Extract the (X, Y) coordinate from the center of the cell holding the provided text.  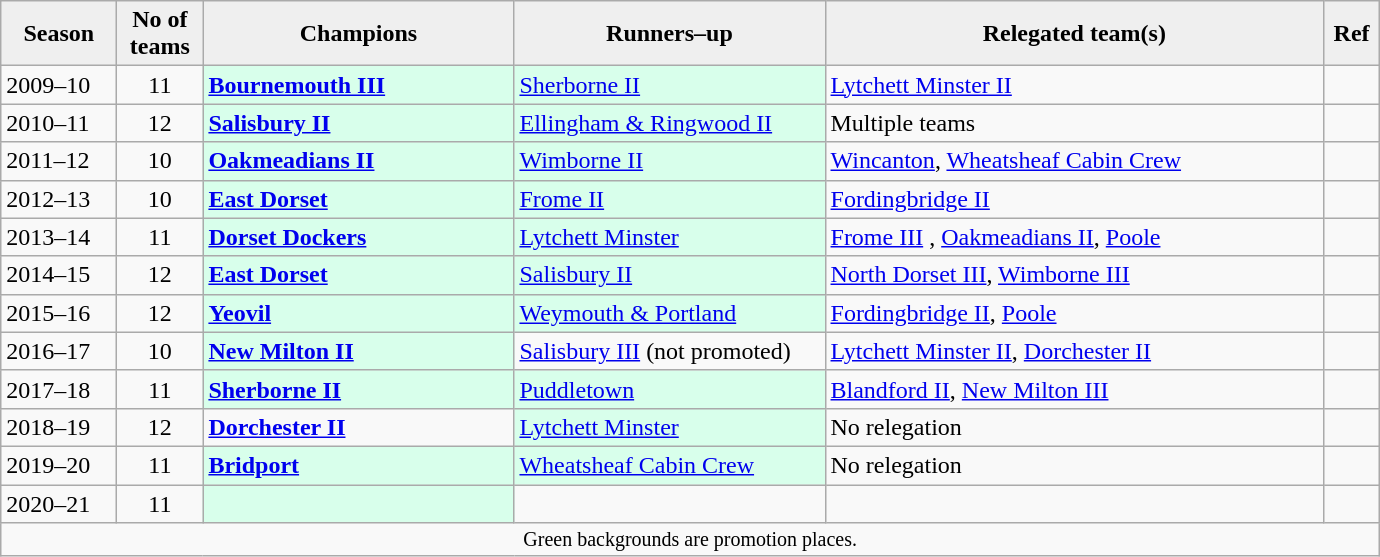
2019–20 (59, 465)
2010–11 (59, 123)
Frome II (670, 199)
Dorset Dockers (358, 237)
Champions (358, 34)
Yeovil (358, 313)
2011–12 (59, 161)
Fordingbridge II, Poole (1074, 313)
North Dorset III, Wimborne III (1074, 275)
Runners–up (670, 34)
Dorchester II (358, 427)
Bridport (358, 465)
2015–16 (59, 313)
Frome III , Oakmeadians II, Poole (1074, 237)
2013–14 (59, 237)
Season (59, 34)
Lytchett Minster II (1074, 85)
2016–17 (59, 351)
Wheatsheaf Cabin Crew (670, 465)
Puddletown (670, 389)
Weymouth & Portland (670, 313)
2009–10 (59, 85)
2014–15 (59, 275)
Oakmeadians II (358, 161)
Salisbury III (not promoted) (670, 351)
Green backgrounds are promotion places. (690, 540)
Bournemouth III (358, 85)
2012–13 (59, 199)
Wincanton, Wheatsheaf Cabin Crew (1074, 161)
No of teams (160, 34)
Ref (1352, 34)
Ellingham & Ringwood II (670, 123)
Blandford II, New Milton III (1074, 389)
New Milton II (358, 351)
Relegated team(s) (1074, 34)
Lytchett Minster II, Dorchester II (1074, 351)
Multiple teams (1074, 123)
2020–21 (59, 503)
2017–18 (59, 389)
Fordingbridge II (1074, 199)
2018–19 (59, 427)
Wimborne II (670, 161)
